Return (x, y) of the center of cell containing provided text 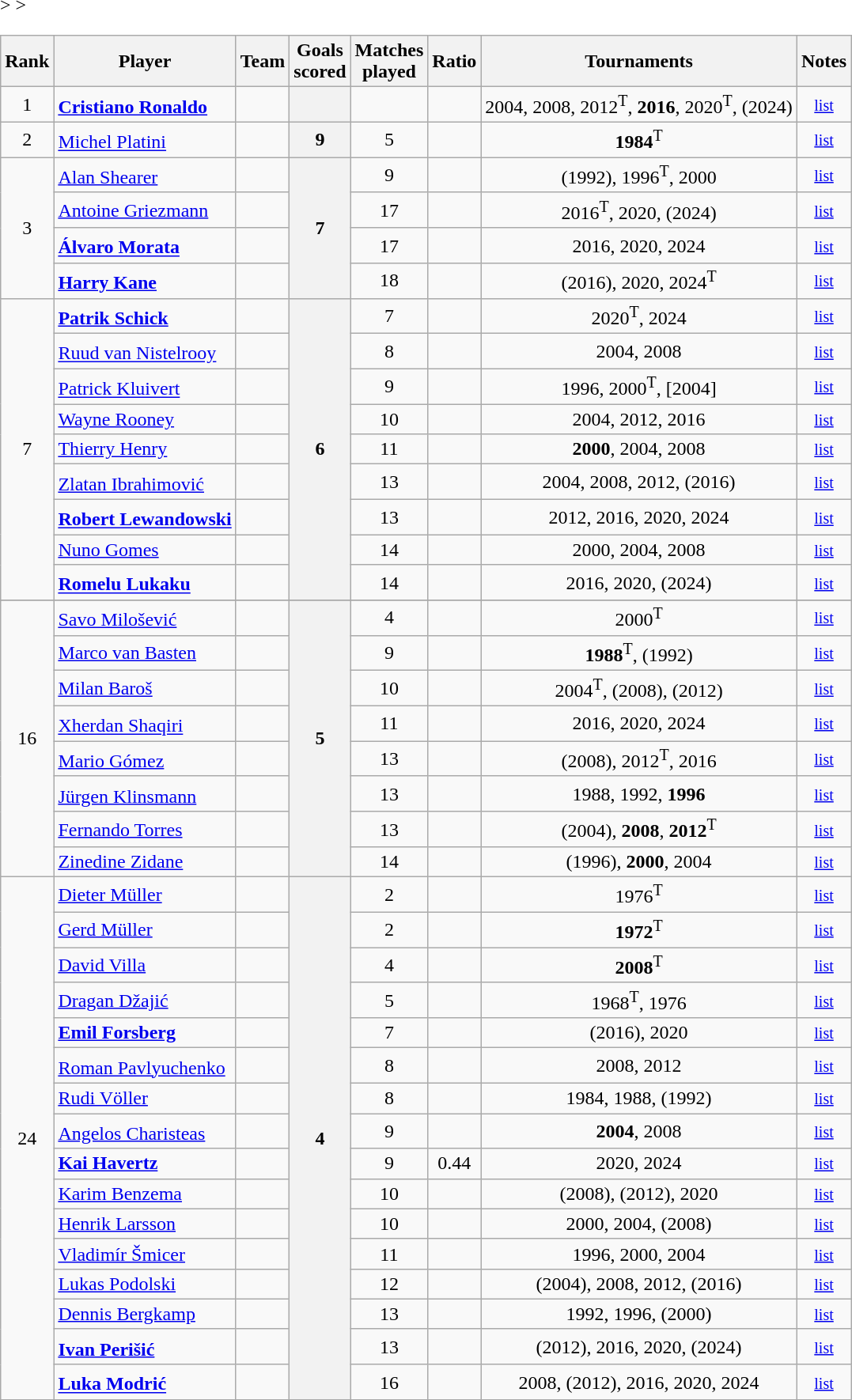
(1996), 2000, 2004 (639, 862)
Milan Baroš (145, 688)
1984, 1988, (1992) (639, 1098)
1988, 1992, 1996 (639, 794)
Ratio (454, 62)
Emil Forsberg (145, 1033)
1992, 1996, (2000) (639, 1314)
24 (27, 1139)
Cristiano Ronaldo (145, 104)
Kai Havertz (145, 1164)
6 (320, 449)
Gerd Müller (145, 930)
Rudi Völler (145, 1098)
2008, 2012 (639, 1066)
Patrick Kluivert (145, 386)
Wayne Rooney (145, 419)
Nuno Gomes (145, 550)
2008T (639, 965)
1996, 2000T, [2004] (639, 386)
1996, 2000, 2004 (639, 1254)
Dieter Müller (145, 895)
(2008), 2012T, 2016 (639, 759)
David Villa (145, 965)
Henrik Larsson (145, 1224)
Luka Modrić (145, 1383)
Player (145, 62)
(2004), 2008, 2012, (2016) (639, 1284)
Dragan Džajić (145, 1000)
(2012), 2016, 2020, (2024) (639, 1346)
Lukas Podolski (145, 1284)
1988T, (1992) (639, 653)
Dennis Bergkamp (145, 1314)
Mario Gómez (145, 759)
Roman Pavlyuchenko (145, 1066)
Alan Shearer (145, 176)
2004, 2008, 2012, (2016) (639, 482)
2000T (639, 619)
Zinedine Zidane (145, 862)
Thierry Henry (145, 449)
Rank (27, 62)
1 (27, 104)
Marco van Basten (145, 653)
Ivan Perišić (145, 1346)
Romelu Lukaku (145, 582)
Goalsscored (320, 62)
Xherdan Shaqiri (145, 723)
Robert Lewandowski (145, 517)
1968T, 1976 (639, 1000)
1976T (639, 895)
2020T, 2024 (639, 316)
Fernando Torres (145, 829)
1984T (639, 139)
Savo Milošević (145, 619)
Ruud van Nistelrooy (145, 351)
Michel Platini (145, 139)
Notes (824, 62)
Angelos Charisteas (145, 1131)
Álvaro Morata (145, 245)
2004, 2008, 2012T, 2016, 2020T, (2024) (639, 104)
Patrik Schick (145, 316)
Matchesplayed (389, 62)
Harry Kane (145, 282)
2008, (2012), 2016, 2020, 2024 (639, 1383)
(2016), 2020, 2024T (639, 282)
18 (389, 282)
(2004), 2008, 2012T (639, 829)
2004, 2012, 2016 (639, 419)
1972T (639, 930)
3 (27, 228)
12 (389, 1284)
2000, 2004, (2008) (639, 1224)
Tournaments (639, 62)
2004T, (2008), (2012) (639, 688)
Team (263, 62)
2016T, 2020, (2024) (639, 210)
2020, 2024 (639, 1164)
Antoine Griezmann (145, 210)
(2016), 2020 (639, 1033)
Jürgen Klinsmann (145, 794)
Zlatan Ibrahimović (145, 482)
(1992), 1996T, 2000 (639, 176)
Vladimír Šmicer (145, 1254)
2012, 2016, 2020, 2024 (639, 517)
2016, 2020, (2024) (639, 582)
(2008), (2012), 2020 (639, 1194)
Karim Benzema (145, 1194)
0.44 (454, 1164)
